Identify which cell holds the provided text, then report its (x, y) central coordinate. 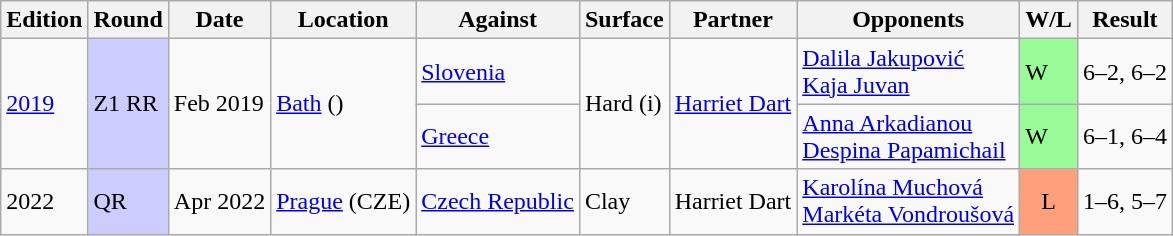
Edition (44, 20)
Czech Republic (498, 202)
W/L (1049, 20)
L (1049, 202)
Z1 RR (128, 104)
QR (128, 202)
Bath () (344, 104)
Opponents (908, 20)
Partner (733, 20)
Clay (624, 202)
Location (344, 20)
Apr 2022 (219, 202)
Slovenia (498, 72)
2019 (44, 104)
Surface (624, 20)
Dalila Jakupović Kaja Juvan (908, 72)
Result (1124, 20)
Date (219, 20)
6–2, 6–2 (1124, 72)
1–6, 5–7 (1124, 202)
Prague (CZE) (344, 202)
Feb 2019 (219, 104)
2022 (44, 202)
Against (498, 20)
Anna Arkadianou Despina Papamichail (908, 136)
Karolína Muchová Markéta Vondroušová (908, 202)
Hard (i) (624, 104)
Round (128, 20)
6–1, 6–4 (1124, 136)
Greece (498, 136)
